Capture the cell that displays the provided text and extract its (x, y) central coordinate. 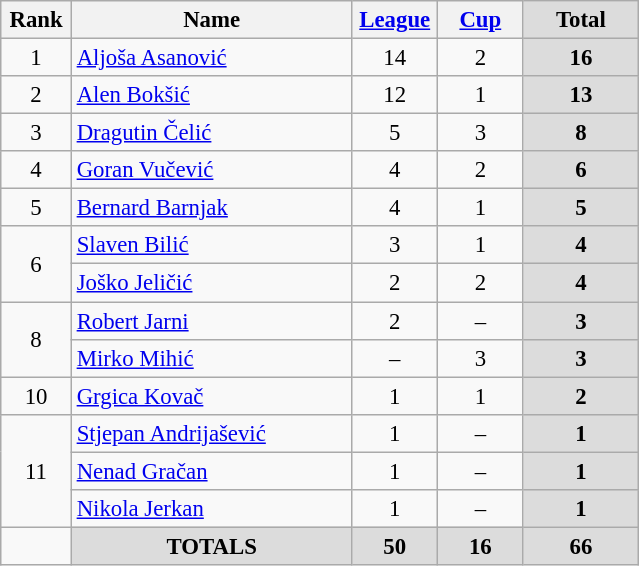
11 (36, 470)
League (395, 20)
14 (395, 58)
Aljoša Asanović (212, 58)
TOTALS (212, 546)
Slaven Bilić (212, 245)
Joško Jeličić (212, 283)
12 (395, 95)
Nikola Jerkan (212, 509)
13 (581, 95)
50 (395, 546)
Mirko Mihić (212, 358)
Robert Jarni (212, 321)
Rank (36, 20)
66 (581, 546)
Total (581, 20)
Name (212, 20)
Bernard Barnjak (212, 208)
Nenad Gračan (212, 471)
Cup (481, 20)
10 (36, 396)
Alen Bokšić (212, 95)
Dragutin Čelić (212, 133)
Grgica Kovač (212, 396)
Goran Vučević (212, 170)
Stjepan Andrijašević (212, 433)
